Extract the [X, Y] coordinate from the center of the cell holding the provided text.  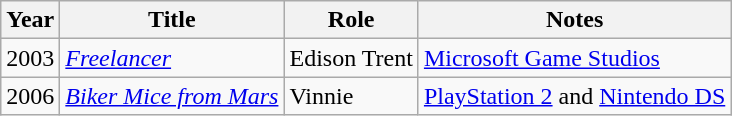
Role [351, 20]
Freelancer [172, 58]
Microsoft Game Studios [574, 58]
PlayStation 2 and Nintendo DS [574, 96]
Notes [574, 20]
Edison Trent [351, 58]
2006 [30, 96]
Vinnie [351, 96]
Year [30, 20]
Title [172, 20]
2003 [30, 58]
Biker Mice from Mars [172, 96]
